Detect which cell encompasses the target text, then output its (x, y) center coordinate. 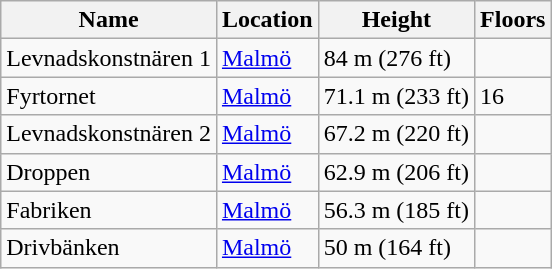
56.3 m (185 ft) (396, 210)
Name (109, 20)
Height (396, 20)
67.2 m (220 ft) (396, 134)
Levnadskonstnären 1 (109, 58)
Location (267, 20)
84 m (276 ft) (396, 58)
Droppen (109, 172)
Levnadskonstnären 2 (109, 134)
50 m (164 ft) (396, 248)
Drivbänken (109, 248)
16 (513, 96)
Fyrtornet (109, 96)
62.9 m (206 ft) (396, 172)
71.1 m (233 ft) (396, 96)
Fabriken (109, 210)
Floors (513, 20)
